Search for the cell housing the specified text and yield its [x, y] center coordinate. 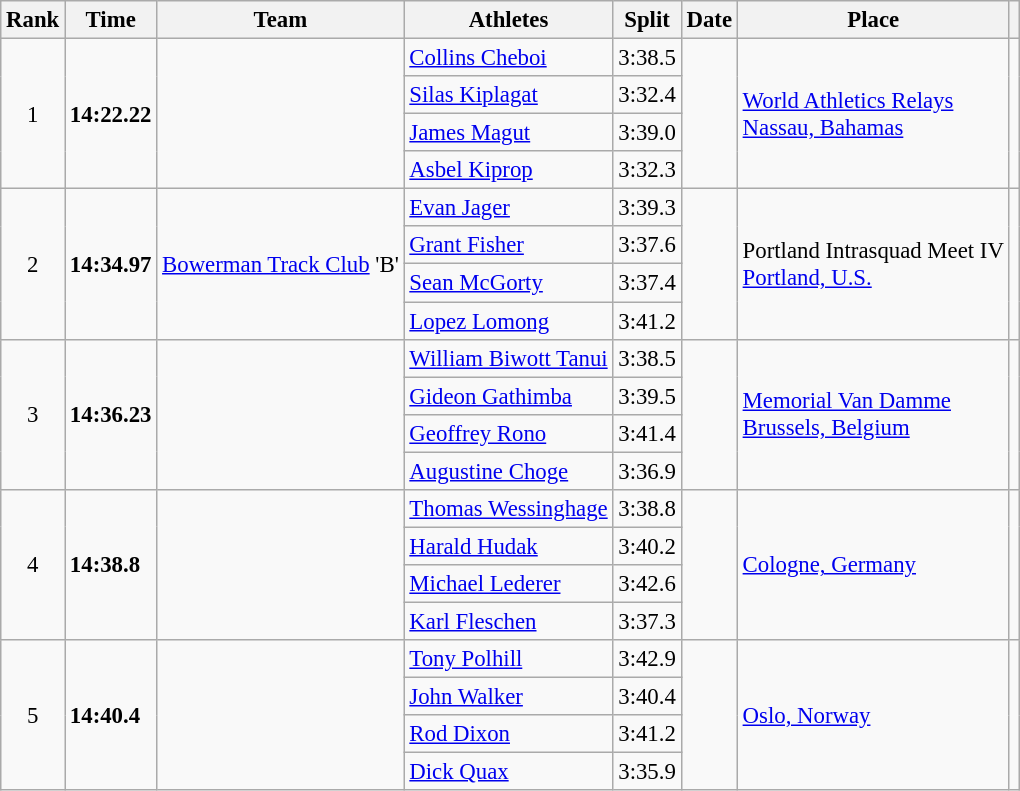
Time [111, 20]
14:22.22 [111, 114]
Athletes [508, 20]
4 [33, 565]
3:39.0 [647, 133]
Silas Kiplagat [508, 95]
Gideon Gathimba [508, 396]
5 [33, 715]
Rank [33, 20]
Bowerman Track Club 'B' [280, 264]
3 [33, 414]
1 [33, 114]
3:42.9 [647, 659]
Oslo, Norway [873, 715]
Portland Intrasquad Meet IVPortland, U.S. [873, 264]
James Magut [508, 133]
Geoffrey Rono [508, 433]
Memorial Van DammeBrussels, Belgium [873, 414]
Place [873, 20]
3:32.4 [647, 95]
3:38.8 [647, 509]
Cologne, Germany [873, 565]
Michael Lederer [508, 584]
World Athletics RelaysNassau, Bahamas [873, 114]
3:39.3 [647, 208]
Karl Fleschen [508, 621]
Split [647, 20]
3:32.3 [647, 170]
3:37.4 [647, 283]
3:39.5 [647, 396]
3:36.9 [647, 471]
3:41.4 [647, 433]
3:40.4 [647, 697]
3:37.6 [647, 245]
John Walker [508, 697]
Date [709, 20]
Dick Quax [508, 772]
Grant Fisher [508, 245]
14:34.97 [111, 264]
Collins Cheboi [508, 58]
Tony Polhill [508, 659]
2 [33, 264]
Evan Jager [508, 208]
Asbel Kiprop [508, 170]
Thomas Wessinghage [508, 509]
Harald Hudak [508, 546]
Team [280, 20]
Augustine Choge [508, 471]
William Biwott Tanui [508, 358]
Rod Dixon [508, 734]
3:42.6 [647, 584]
3:35.9 [647, 772]
14:40.4 [111, 715]
14:36.23 [111, 414]
3:40.2 [647, 546]
14:38.8 [111, 565]
Lopez Lomong [508, 321]
Sean McGorty [508, 283]
3:37.3 [647, 621]
